Detect which cell encompasses the target text, then output its [X, Y] center coordinate. 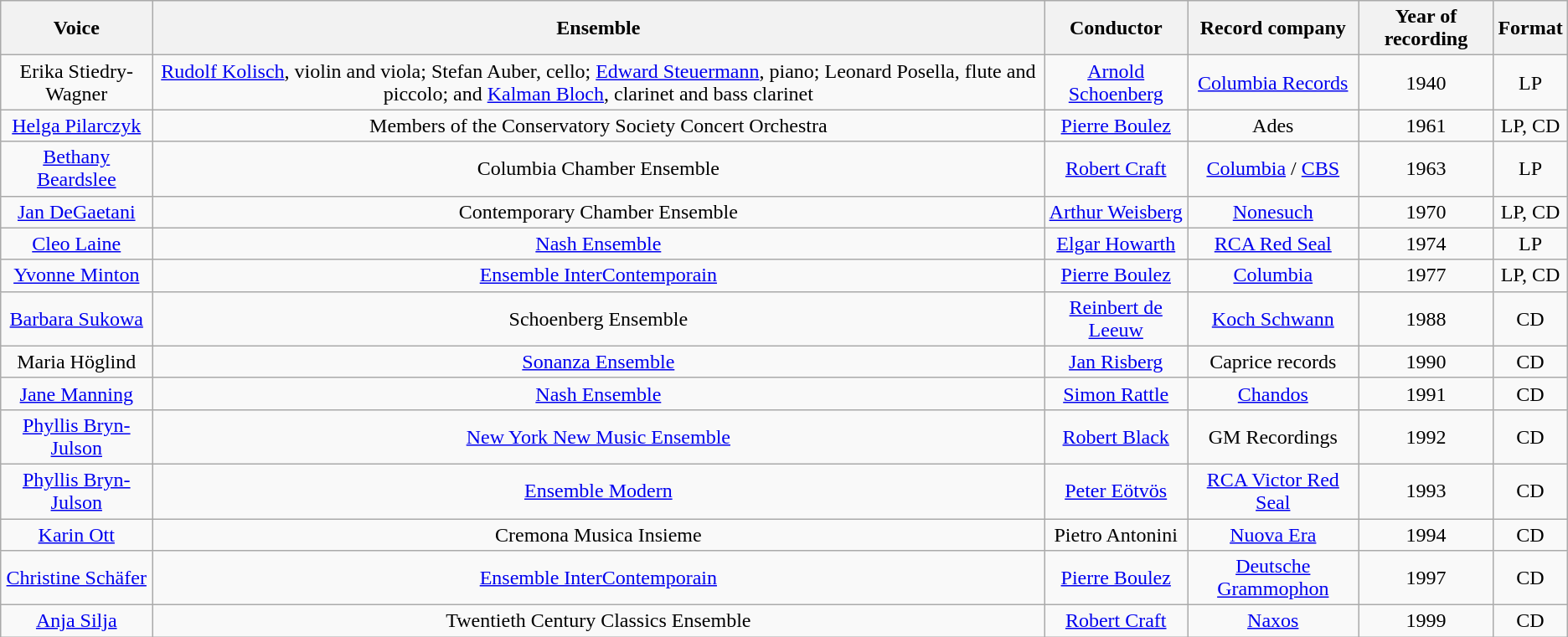
Sonanza Ensemble [598, 362]
Simon Rattle [1116, 393]
1994 [1426, 535]
New York New Music Ensemble [598, 437]
Reinbert de Leeuw [1116, 318]
GM Recordings [1273, 437]
Arnold Schoenberg [1116, 82]
Columbia Chamber Ensemble [598, 169]
Ensemble [598, 28]
Jane Manning [77, 393]
Caprice records [1273, 362]
1999 [1426, 621]
Year of recording [1426, 28]
Peter Eötvös [1116, 491]
Naxos [1273, 621]
1940 [1426, 82]
Cremona Musica Insieme [598, 535]
Deutsche Grammophon [1273, 578]
Members of the Conservatory Society Concert Orchestra [598, 126]
1992 [1426, 437]
Nuova Era [1273, 535]
1970 [1426, 212]
Contemporary Chamber Ensemble [598, 212]
Maria Höglind [77, 362]
Elgar Howarth [1116, 244]
Yvonne Minton [77, 275]
1961 [1426, 126]
1977 [1426, 275]
Columbia / CBS [1273, 169]
Cleo Laine [77, 244]
1997 [1426, 578]
1974 [1426, 244]
Bethany Beardslee [77, 169]
RCA Victor Red Seal [1273, 491]
Voice [77, 28]
Nonesuch [1273, 212]
1963 [1426, 169]
Chandos [1273, 393]
Erika Stiedry-Wagner [77, 82]
1991 [1426, 393]
Karin Ott [77, 535]
Koch Schwann [1273, 318]
Jan Risberg [1116, 362]
Jan DeGaetani [77, 212]
Pietro Antonini [1116, 535]
1993 [1426, 491]
Twentieth Century Classics Ensemble [598, 621]
Schoenberg Ensemble [598, 318]
Helga Pilarczyk [77, 126]
1990 [1426, 362]
1988 [1426, 318]
Anja Silja [77, 621]
Ades [1273, 126]
Arthur Weisberg [1116, 212]
Ensemble Modern [598, 491]
Columbia [1273, 275]
RCA Red Seal [1273, 244]
Christine Schäfer [77, 578]
Robert Black [1116, 437]
Format [1530, 28]
Columbia Records [1273, 82]
Conductor [1116, 28]
Record company [1273, 28]
Barbara Sukowa [77, 318]
